Return [X, Y] of the center of cell containing provided text 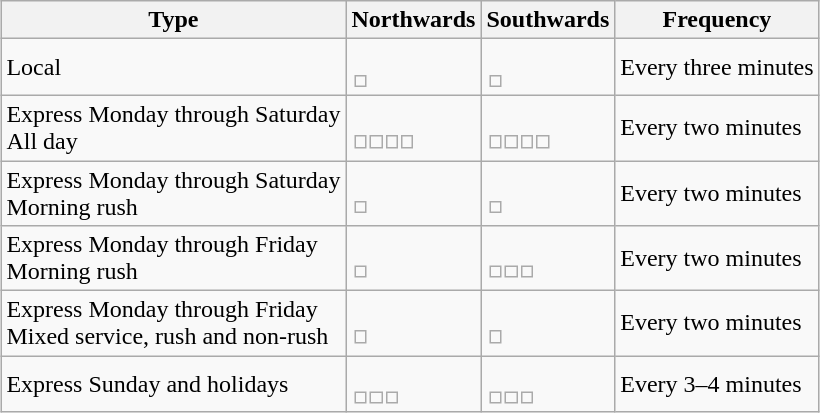
Express Monday through SaturdayMorning rush [174, 192]
Express Monday through SaturdayAll day [174, 128]
Every three minutes [717, 68]
Northwards [414, 20]
Frequency [717, 20]
Type [174, 20]
Express Monday through FridayMixed service, rush and non-rush [174, 324]
Local [174, 68]
Every 3–4 minutes [717, 384]
Express Monday through FridayMorning rush [174, 258]
Express Sunday and holidays [174, 384]
Southwards [548, 20]
